For the text-containing cell, return its midpoint in [X, Y] coordinate format. 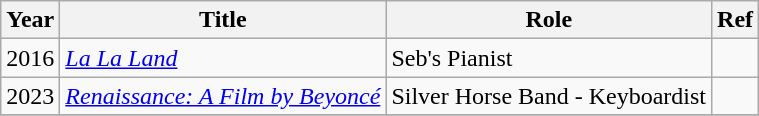
Seb's Pianist [549, 58]
Silver Horse Band - Keyboardist [549, 96]
Renaissance: A Film by Beyoncé [223, 96]
La La Land [223, 58]
Title [223, 20]
Year [30, 20]
2023 [30, 96]
2016 [30, 58]
Ref [736, 20]
Role [549, 20]
